From the cell containing the given text, extract its center point as (x, y) coordinate. 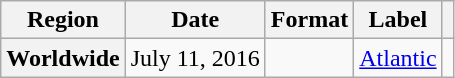
July 11, 2016 (195, 58)
Atlantic (398, 58)
Date (195, 20)
Label (398, 20)
Region (63, 20)
Worldwide (63, 58)
Format (309, 20)
